From the cell containing the given text, extract its center point as (x, y) coordinate. 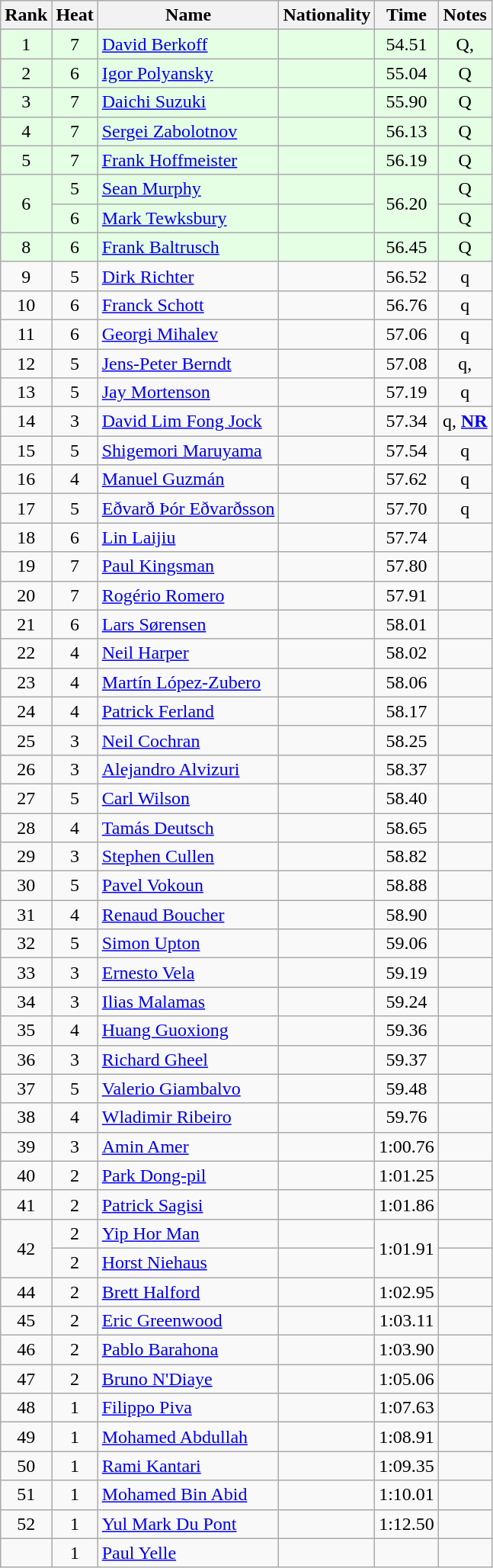
Georgi Mihalev (188, 334)
Sean Murphy (188, 189)
29 (26, 857)
Nationality (327, 15)
56.45 (407, 247)
q, (465, 364)
Notes (465, 15)
57.06 (407, 334)
Jay Mortenson (188, 393)
Bruno N'Diaye (188, 1379)
47 (26, 1379)
Park Dong-pil (188, 1175)
Paul Yelle (188, 1553)
q, NR (465, 422)
Lin Laijiu (188, 537)
38 (26, 1117)
56.13 (407, 131)
56.19 (407, 160)
Jens-Peter Berndt (188, 364)
58.37 (407, 769)
Rogério Romero (188, 595)
21 (26, 624)
1:07.63 (407, 1408)
55.90 (407, 102)
1:08.91 (407, 1437)
1:00.76 (407, 1146)
51 (26, 1495)
Time (407, 15)
58.90 (407, 915)
1:03.90 (407, 1350)
32 (26, 944)
59.48 (407, 1089)
Wladimir Ribeiro (188, 1117)
59.37 (407, 1060)
54.51 (407, 44)
Huang Guoxiong (188, 1031)
59.24 (407, 1002)
58.17 (407, 711)
31 (26, 915)
19 (26, 566)
Mohamed Abdullah (188, 1437)
50 (26, 1466)
Pablo Barahona (188, 1350)
Tamás Deutsch (188, 827)
14 (26, 422)
17 (26, 508)
Sergei Zabolotnov (188, 131)
Valerio Giambalvo (188, 1089)
Name (188, 15)
57.74 (407, 537)
Lars Sørensen (188, 624)
48 (26, 1408)
58.25 (407, 740)
55.04 (407, 73)
57.54 (407, 451)
23 (26, 682)
Shigemori Maruyama (188, 451)
58.40 (407, 798)
Brett Halford (188, 1292)
35 (26, 1031)
Pavel Vokoun (188, 886)
25 (26, 740)
20 (26, 595)
49 (26, 1437)
34 (26, 1002)
Neil Cochran (188, 740)
59.19 (407, 973)
Rami Kantari (188, 1466)
Neil Harper (188, 653)
Mohamed Bin Abid (188, 1495)
Filippo Piva (188, 1408)
8 (26, 247)
9 (26, 276)
58.06 (407, 682)
28 (26, 827)
1:10.01 (407, 1495)
Franck Schott (188, 305)
26 (26, 769)
13 (26, 393)
57.80 (407, 566)
16 (26, 479)
15 (26, 451)
Paul Kingsman (188, 566)
27 (26, 798)
Yip Hor Man (188, 1233)
10 (26, 305)
57.70 (407, 508)
Igor Polyansky (188, 73)
1:01.91 (407, 1248)
33 (26, 973)
Simon Upton (188, 944)
Q, (465, 44)
11 (26, 334)
Patrick Sagisi (188, 1204)
David Berkoff (188, 44)
Ernesto Vela (188, 973)
57.91 (407, 595)
1:01.86 (407, 1204)
David Lim Fong Jock (188, 422)
58.82 (407, 857)
1:09.35 (407, 1466)
Martín López-Zubero (188, 682)
57.34 (407, 422)
30 (26, 886)
12 (26, 364)
Eðvarð Þór Eðvarðsson (188, 508)
56.76 (407, 305)
1:12.50 (407, 1524)
40 (26, 1175)
41 (26, 1204)
37 (26, 1089)
Amin Amer (188, 1146)
58.02 (407, 653)
1:01.25 (407, 1175)
1:03.11 (407, 1321)
Heat (75, 15)
Daichi Suzuki (188, 102)
39 (26, 1146)
22 (26, 653)
18 (26, 537)
56.52 (407, 276)
24 (26, 711)
Ilias Malamas (188, 1002)
Horst Niehaus (188, 1262)
59.36 (407, 1031)
45 (26, 1321)
Mark Tewksbury (188, 218)
Manuel Guzmán (188, 479)
Renaud Boucher (188, 915)
Carl Wilson (188, 798)
Eric Greenwood (188, 1321)
Richard Gheel (188, 1060)
Yul Mark Du Pont (188, 1524)
Patrick Ferland (188, 711)
Alejandro Alvizuri (188, 769)
1:05.06 (407, 1379)
56.20 (407, 204)
59.76 (407, 1117)
Rank (26, 15)
57.08 (407, 364)
58.65 (407, 827)
58.88 (407, 886)
1:02.95 (407, 1292)
Dirk Richter (188, 276)
42 (26, 1248)
58.01 (407, 624)
59.06 (407, 944)
36 (26, 1060)
Frank Hoffmeister (188, 160)
46 (26, 1350)
Stephen Cullen (188, 857)
57.62 (407, 479)
44 (26, 1292)
Frank Baltrusch (188, 247)
57.19 (407, 393)
52 (26, 1524)
